Return (X, Y) of the center of cell containing provided text 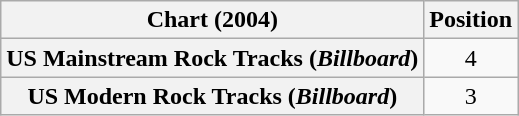
Position (471, 20)
3 (471, 96)
4 (471, 58)
US Mainstream Rock Tracks (Billboard) (212, 58)
Chart (2004) (212, 20)
US Modern Rock Tracks (Billboard) (212, 96)
